Find where the given text appears and provide that cell's center as [x, y] coordinate. 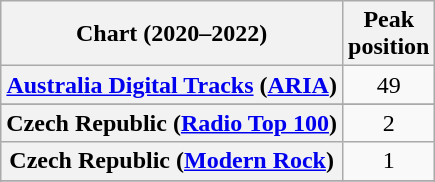
2 [389, 123]
Peakposition [389, 34]
Czech Republic (Modern Rock) [172, 161]
Chart (2020–2022) [172, 34]
Czech Republic (Radio Top 100) [172, 123]
49 [389, 85]
Australia Digital Tracks (ARIA) [172, 85]
1 [389, 161]
